Find where the given text appears and provide that cell's center as (X, Y) coordinate. 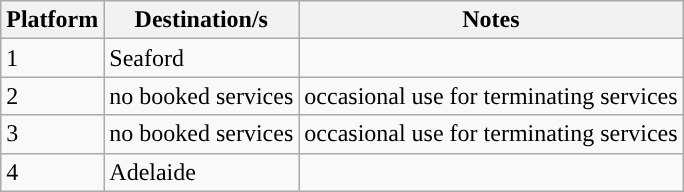
Seaford (202, 58)
Notes (491, 20)
2 (52, 96)
3 (52, 134)
4 (52, 172)
1 (52, 58)
Adelaide (202, 172)
Destination/s (202, 20)
Platform (52, 20)
